For the text-containing cell, return its midpoint in [x, y] coordinate format. 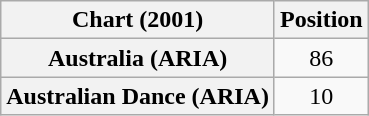
Position [321, 20]
Australian Dance (ARIA) [138, 96]
10 [321, 96]
Chart (2001) [138, 20]
Australia (ARIA) [138, 58]
86 [321, 58]
